Capture the cell that displays the provided text and extract its [X, Y] central coordinate. 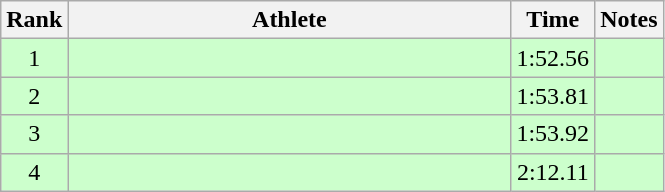
Notes [629, 20]
1:53.92 [553, 134]
1:53.81 [553, 96]
4 [34, 172]
1 [34, 58]
1:52.56 [553, 58]
3 [34, 134]
Athlete [290, 20]
Rank [34, 20]
Time [553, 20]
2 [34, 96]
2:12.11 [553, 172]
